Scan for the cell matching the given text and deliver its (x, y) coordinate at center. 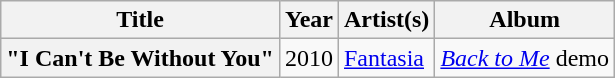
"I Can't Be Without You" (140, 58)
Album (525, 20)
Artist(s) (386, 20)
Fantasia (386, 58)
2010 (308, 58)
Year (308, 20)
Back to Me demo (525, 58)
Title (140, 20)
